Locate the cell with the specified text and output its [X, Y] center coordinate. 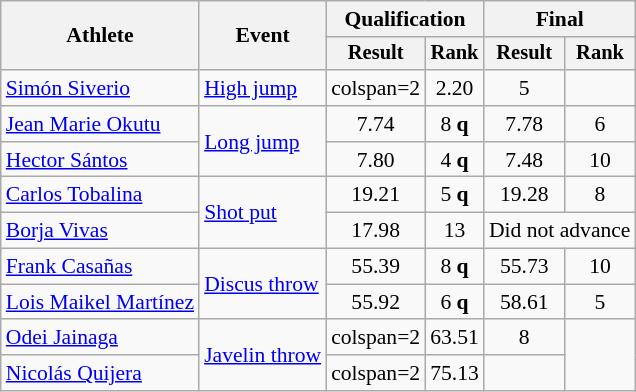
Shot put [262, 212]
Simón Siverio [100, 88]
55.92 [376, 302]
Did not advance [560, 231]
Frank Casañas [100, 267]
17.98 [376, 231]
75.13 [454, 373]
63.51 [454, 338]
High jump [262, 88]
2.20 [454, 88]
7.48 [524, 160]
Discus throw [262, 284]
58.61 [524, 302]
55.73 [524, 267]
13 [454, 231]
Hector Sántos [100, 160]
Borja Vivas [100, 231]
Lois Maikel Martínez [100, 302]
Javelin throw [262, 356]
Carlos Tobalina [100, 195]
Event [262, 36]
Long jump [262, 142]
Jean Marie Okutu [100, 124]
6 [600, 124]
55.39 [376, 267]
Odei Jainaga [100, 338]
7.80 [376, 160]
19.21 [376, 195]
7.74 [376, 124]
Final [560, 19]
6 q [454, 302]
4 q [454, 160]
19.28 [524, 195]
5 q [454, 195]
Qualification [405, 19]
Athlete [100, 36]
Nicolás Quijera [100, 373]
7.78 [524, 124]
